Scan for the cell matching the given text and deliver its (X, Y) coordinate at center. 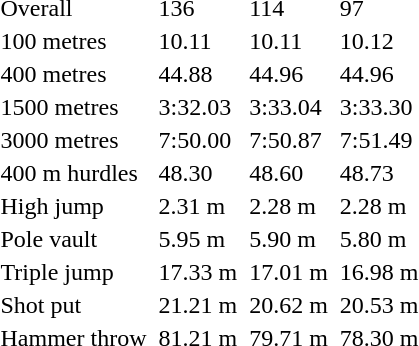
21.21 m (198, 305)
3:33.04 (289, 107)
44.88 (198, 74)
5.95 m (198, 239)
7:50.00 (198, 140)
2.28 m (289, 206)
17.01 m (289, 272)
2.31 m (198, 206)
3:32.03 (198, 107)
7:50.87 (289, 140)
5.90 m (289, 239)
20.62 m (289, 305)
17.33 m (198, 272)
48.30 (198, 173)
44.96 (289, 74)
48.60 (289, 173)
